From the cell containing the given text, extract its center point as (X, Y) coordinate. 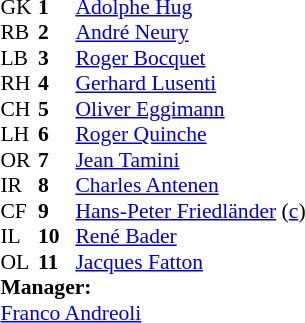
8 (57, 185)
LH (19, 135)
CF (19, 211)
Manager: (152, 287)
10 (57, 237)
2 (57, 33)
René Bader (190, 237)
IL (19, 237)
4 (57, 83)
5 (57, 109)
RB (19, 33)
RH (19, 83)
OL (19, 262)
IR (19, 185)
Jacques Fatton (190, 262)
6 (57, 135)
Roger Quinche (190, 135)
Oliver Eggimann (190, 109)
3 (57, 58)
Roger Bocquet (190, 58)
7 (57, 160)
CH (19, 109)
Jean Tamini (190, 160)
Hans-Peter Friedländer (c) (190, 211)
11 (57, 262)
OR (19, 160)
9 (57, 211)
André Neury (190, 33)
Gerhard Lusenti (190, 83)
Charles Antenen (190, 185)
LB (19, 58)
